Scan for the cell matching the given text and deliver its (X, Y) coordinate at center. 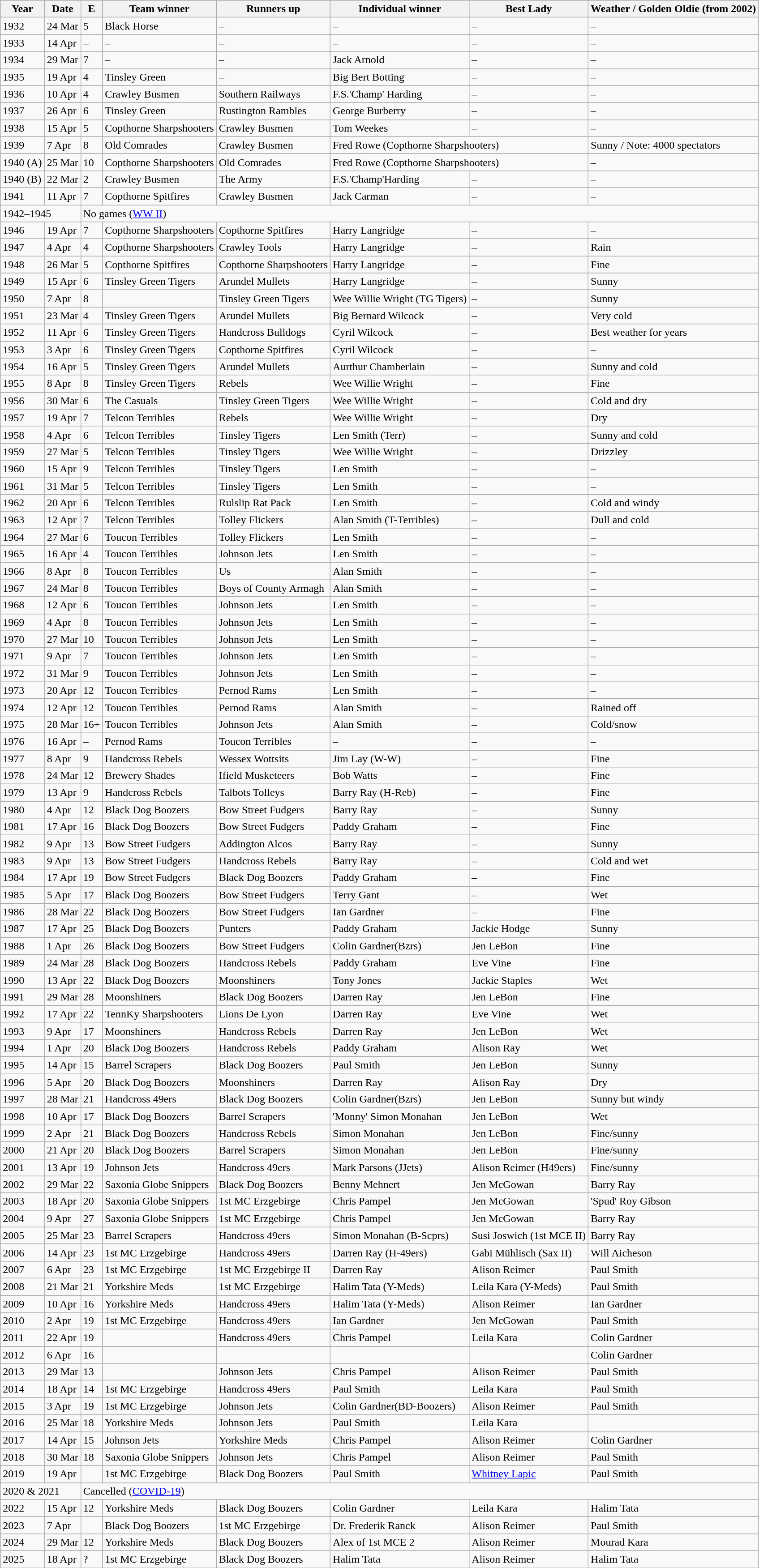
Individual winner (400, 9)
Runners up (273, 9)
2016 (22, 1423)
1992 (22, 1014)
The Army (273, 179)
1995 (22, 1065)
2006 (22, 1252)
2005 (22, 1235)
1966 (22, 571)
1934 (22, 60)
? (91, 1559)
Us (273, 571)
Black Horse (159, 26)
Boys of County Armagh (273, 588)
1959 (22, 452)
Alex of 1st MCE 2 (400, 1542)
2004 (22, 1218)
2020 & 2021 (40, 1491)
2018 (22, 1457)
1955 (22, 384)
1974 (22, 707)
E (91, 9)
Punters (273, 929)
1939 (22, 145)
1967 (22, 588)
1968 (22, 605)
Big Bert Botting (400, 77)
Sunny but windy (673, 1099)
1976 (22, 741)
Tom Weekes (400, 128)
1936 (22, 94)
Whitney Lapic (529, 1474)
Alison Reimer (H49ers) (529, 1167)
Wessex Wottsits (273, 759)
Simon Monahan (B-Scprs) (400, 1235)
2010 (22, 1321)
Team winner (159, 9)
Wee Willie Wright (TG Tigers) (400, 299)
2 (91, 179)
Bob Watts (400, 776)
Susi Joswich (1st MCE II) (529, 1235)
Aurthur Chamberlain (400, 367)
1952 (22, 333)
1942–1945 (40, 214)
Tony Jones (400, 980)
1970 (22, 639)
21 Apr (63, 1150)
1982 (22, 844)
14 (91, 1389)
22 Mar (63, 179)
1980 (22, 810)
1987 (22, 929)
Very cold (673, 316)
1972 (22, 673)
1946 (22, 231)
2007 (22, 1269)
Jack Arnold (400, 60)
2015 (22, 1406)
Cold/snow (673, 724)
Lions De Lyon (273, 1014)
1962 (22, 503)
27 (91, 1218)
1965 (22, 554)
1998 (22, 1116)
1956 (22, 401)
Terry Gant (400, 895)
2003 (22, 1201)
Rained off (673, 707)
2008 (22, 1286)
Crawley Tools (273, 248)
Dr. Frederik Ranck (400, 1525)
1990 (22, 980)
1984 (22, 878)
2014 (22, 1389)
Dull and cold (673, 520)
2023 (22, 1525)
Sunny / Note: 4000 spectators (673, 145)
1940 (A) (22, 162)
2002 (22, 1184)
26 (91, 946)
1961 (22, 486)
2024 (22, 1542)
Year (22, 9)
1975 (22, 724)
1997 (22, 1099)
Len Smith (Terr) (400, 435)
25 (91, 929)
Ifield Musketeers (273, 776)
1941 (22, 196)
'Spud' Roy Gibson (673, 1201)
1950 (22, 299)
Benny Mehnert (400, 1184)
Addington Alcos (273, 844)
F.S.'Champ'Harding (400, 179)
1933 (22, 43)
1947 (22, 248)
Mark Parsons (JJets) (400, 1167)
1957 (22, 418)
2009 (22, 1304)
1977 (22, 759)
'Monny' Simon Monahan (400, 1116)
Barry Ray (H-Reb) (400, 793)
1937 (22, 111)
Handcross Bulldogs (273, 333)
Jackie Staples (529, 980)
26 Apr (63, 111)
2025 (22, 1559)
Rulslip Rat Pack (273, 503)
1999 (22, 1133)
1969 (22, 622)
Colin Gardner(BD-Boozers) (400, 1406)
Weather / Golden Oldie (from 2002) (673, 9)
Mourad Kara (673, 1542)
TennKy Sharpshooters (159, 1014)
Southern Railways (273, 94)
Cold and windy (673, 503)
Best weather for years (673, 333)
2019 (22, 1474)
George Burberry (400, 111)
No games (WW II) (420, 214)
1948 (22, 265)
Jackie Hodge (529, 929)
1960 (22, 469)
1988 (22, 946)
Cold and dry (673, 401)
1938 (22, 128)
1994 (22, 1048)
Date (63, 9)
Darren Ray (H-49ers) (400, 1252)
1932 (22, 26)
Brewery Shades (159, 776)
1991 (22, 997)
2011 (22, 1338)
Best Lady (529, 9)
1971 (22, 656)
Rain (673, 248)
Talbots Tolleys (273, 793)
1940 (B) (22, 179)
Gabi Mühlisch (Sax II) (529, 1252)
26 Mar (63, 265)
2022 (22, 1508)
2017 (22, 1440)
1935 (22, 77)
Jack Carman (400, 196)
1973 (22, 690)
1979 (22, 793)
Big Bernard Wilcock (400, 316)
1978 (22, 776)
1958 (22, 435)
Alan Smith (T-Terribles) (400, 520)
1981 (22, 827)
Will Aicheson (673, 1252)
1953 (22, 350)
1996 (22, 1082)
1985 (22, 895)
The Casuals (159, 401)
2001 (22, 1167)
Leila Kara (Y-Meds) (529, 1286)
2013 (22, 1372)
21 Mar (63, 1286)
1983 (22, 861)
2000 (22, 1150)
1949 (22, 282)
1989 (22, 963)
1986 (22, 912)
1st MC Erzgebirge II (273, 1269)
1954 (22, 367)
Jim Lay (W-W) (400, 759)
1993 (22, 1031)
Cold and wet (673, 861)
1963 (22, 520)
22 Apr (63, 1338)
F.S.'Champ' Harding (400, 94)
23 Mar (63, 316)
2012 (22, 1355)
1951 (22, 316)
1964 (22, 537)
Rustington Rambles (273, 111)
Cancelled (COVID-19) (420, 1491)
Drizzley (673, 452)
16+ (91, 724)
